Pinpoint the cell where the given text exists, returning its (x, y) midpoint coordinate. 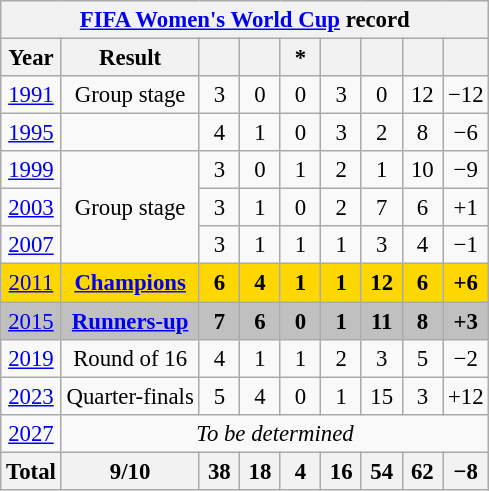
15 (382, 396)
+12 (466, 396)
−9 (466, 170)
Round of 16 (130, 358)
1995 (31, 133)
16 (342, 471)
−12 (466, 95)
18 (260, 471)
1999 (31, 170)
2019 (31, 358)
−2 (466, 358)
Champions (130, 283)
2011 (31, 283)
2015 (31, 321)
+6 (466, 283)
9/10 (130, 471)
FIFA Women's World Cup record (245, 20)
+3 (466, 321)
Quarter-finals (130, 396)
54 (382, 471)
2023 (31, 396)
11 (382, 321)
2007 (31, 245)
38 (220, 471)
Result (130, 58)
Runners-up (130, 321)
10 (422, 170)
To be determined (275, 433)
−6 (466, 133)
−1 (466, 245)
1991 (31, 95)
+1 (466, 208)
−8 (466, 471)
* (300, 58)
Year (31, 58)
62 (422, 471)
2027 (31, 433)
Total (31, 471)
2003 (31, 208)
